Return [x, y] of the center of cell containing provided text 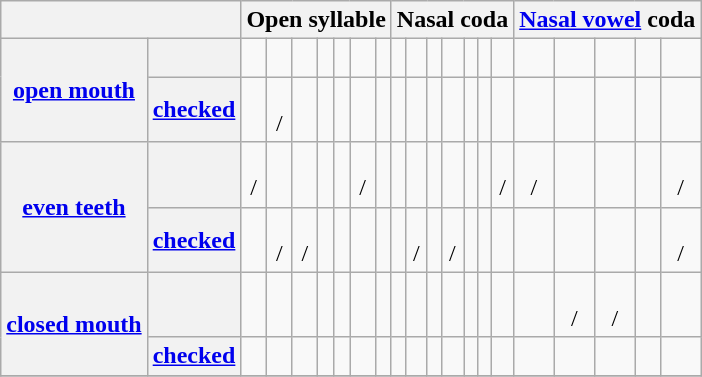
even teeth [74, 207]
Nasal vowel coda [608, 20]
Nasal coda [452, 20]
closed mouth [74, 324]
Open syllable [316, 20]
open mouth [74, 90]
